Find where the given text appears and provide that cell's center as [x, y] coordinate. 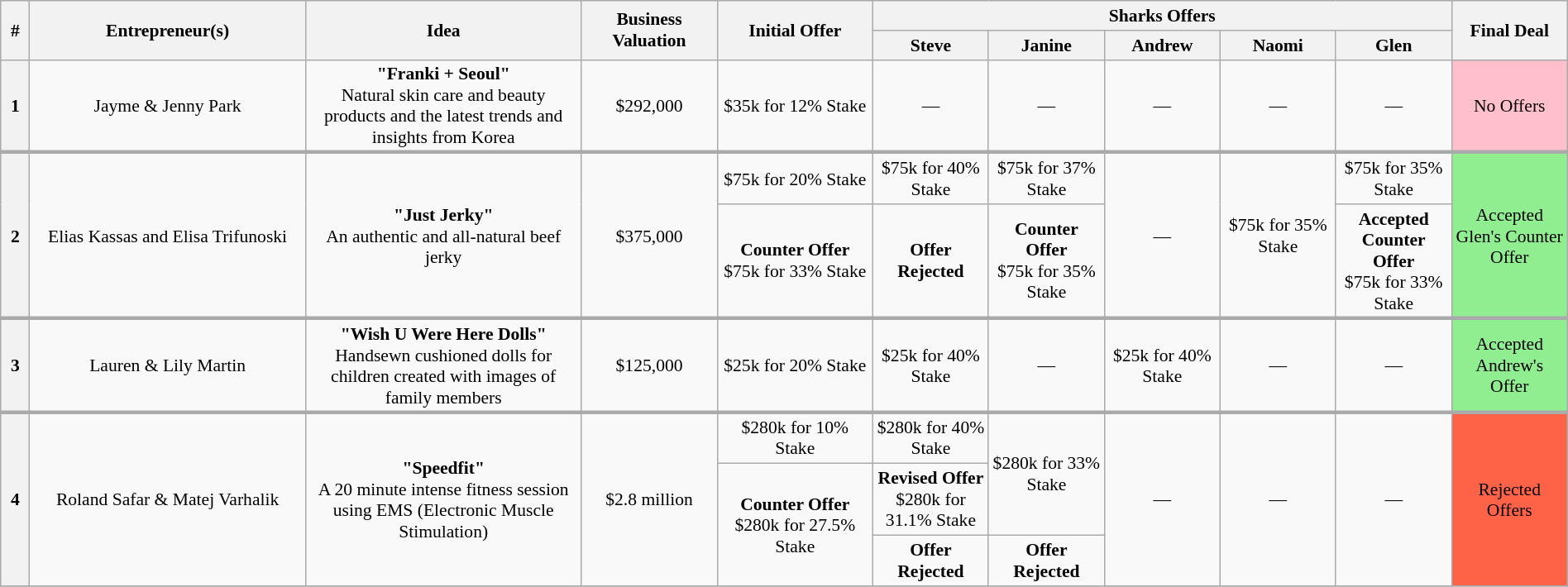
$280k for 10% Stake [795, 438]
Counter Offer $75k for 33% Stake [795, 261]
No Offers [1509, 106]
$75k for 40% Stake [930, 179]
Business Valuation [649, 30]
$125,000 [649, 365]
"Speedfit" A 20 minute intense fitness session using EMS (Electronic Muscle Stimulation) [443, 499]
$280k for 33% Stake [1046, 473]
$75k for 37% Stake [1046, 179]
# [15, 30]
Roland Safar & Matej Varhalik [168, 499]
Rejected Offers [1509, 499]
4 [15, 499]
Accepted Counter Offer $75k for 33% Stake [1394, 261]
"Wish U Were Here Dolls" Handsewn cushioned dolls for children created with images of family members [443, 365]
Andrew [1162, 45]
2 [15, 236]
$375,000 [649, 236]
$35k for 12% Stake [795, 106]
Accepted Andrew's Offer [1509, 365]
Naomi [1278, 45]
$2.8 million [649, 499]
Final Deal [1509, 30]
Accepted Glen's Counter Offer [1509, 236]
Jayme & Jenny Park [168, 106]
3 [15, 365]
Entrepreneur(s) [168, 30]
Sharks Offers [1162, 16]
Idea [443, 30]
Revised Offer $280k for 31.1% Stake [930, 499]
Janine [1046, 45]
$25k for 20% Stake [795, 365]
"Just Jerky" An authentic and all-natural beef jerky [443, 236]
Lauren & Lily Martin [168, 365]
Initial Offer [795, 30]
Counter Offer $75k for 35% Stake [1046, 261]
$280k for 40% Stake [930, 438]
Elias Kassas and Elisa Trifunoski [168, 236]
Glen [1394, 45]
"Franki + Seoul" Natural skin care and beauty products and the latest trends and insights from Korea [443, 106]
Steve [930, 45]
$75k for 20% Stake [795, 179]
1 [15, 106]
$292,000 [649, 106]
Counter Offer $280k for 27.5% Stake [795, 525]
